Provide the (X, Y) coordinate of the cell's center where the given text is located.  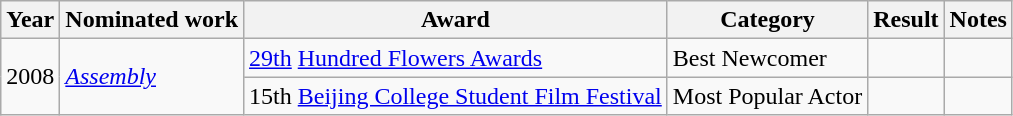
15th Beijing College Student Film Festival (456, 96)
Most Popular Actor (767, 96)
Year (30, 20)
Category (767, 20)
Assembly (152, 77)
Nominated work (152, 20)
Notes (978, 20)
Award (456, 20)
Best Newcomer (767, 58)
29th Hundred Flowers Awards (456, 58)
Result (906, 20)
2008 (30, 77)
